Scan for the cell matching the given text and deliver its (x, y) coordinate at center. 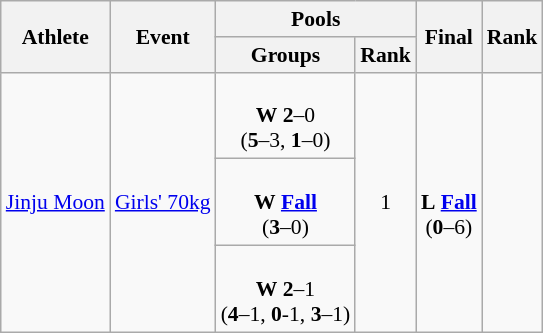
W Fall(3–0) (286, 202)
Pools (316, 19)
Groups (286, 55)
W 2–1(4–1, 0-1, 3–1) (286, 290)
Athlete (56, 36)
Final (449, 36)
L Fall(0–6) (449, 202)
1 (386, 202)
Event (163, 36)
Jinju Moon (56, 202)
W 2–0(5–3, 1–0) (286, 116)
Girls' 70kg (163, 202)
